Return (x, y) of the center of cell containing provided text 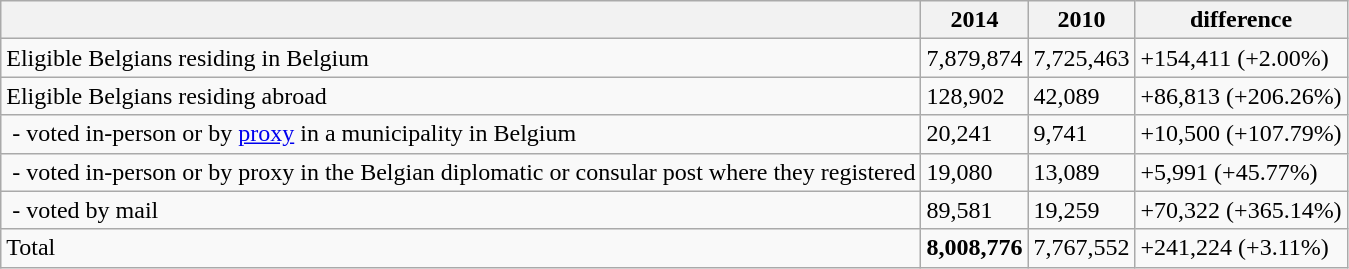
2014 (974, 20)
2010 (1082, 20)
20,241 (974, 134)
difference (1241, 20)
8,008,776 (974, 248)
+10,500 (+107.79%) (1241, 134)
7,767,552 (1082, 248)
7,879,874 (974, 58)
13,089 (1082, 172)
+241,224 (+3.11%) (1241, 248)
- voted in-person or by proxy in the Belgian diplomatic or consular post where they registered (461, 172)
+154,411 (+2.00%) (1241, 58)
+86,813 (+206.26%) (1241, 96)
89,581 (974, 210)
Total (461, 248)
19,080 (974, 172)
+5,991 (+45.77%) (1241, 172)
7,725,463 (1082, 58)
128,902 (974, 96)
19,259 (1082, 210)
9,741 (1082, 134)
+70,322 (+365.14%) (1241, 210)
42,089 (1082, 96)
- voted in-person or by proxy in a municipality in Belgium (461, 134)
Eligible Belgians residing in Belgium (461, 58)
- voted by mail (461, 210)
Eligible Belgians residing abroad (461, 96)
